Identify which cell holds the provided text, then report its [X, Y] central coordinate. 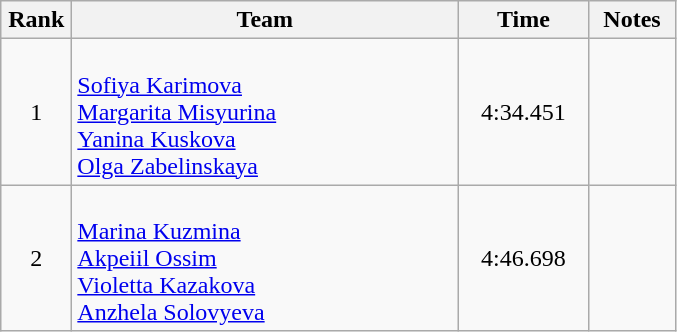
4:34.451 [524, 112]
Marina KuzminaAkpeiil OssimVioletta KazakovaAnzhela Solovyeva [265, 258]
4:46.698 [524, 258]
Team [265, 20]
2 [36, 258]
Notes [632, 20]
1 [36, 112]
Time [524, 20]
Sofiya KarimovaMargarita MisyurinaYanina KuskovaOlga Zabelinskaya [265, 112]
Rank [36, 20]
